Identify which cell holds the provided text, then report its (x, y) central coordinate. 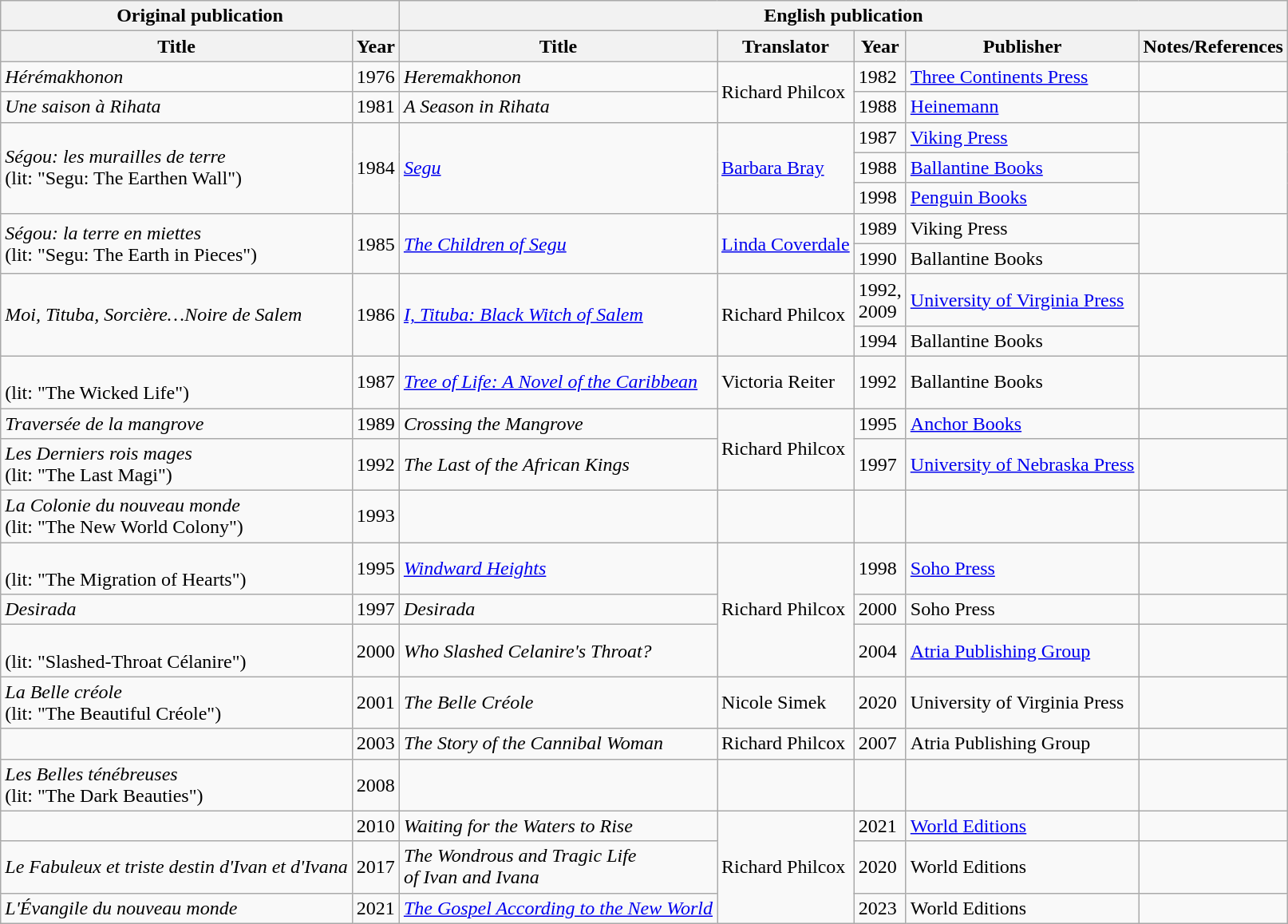
Linda Coverdale (786, 243)
Heremakhonon (558, 77)
1976 (375, 77)
Original publication (200, 16)
Ségou: les murailles de terre(lit: "Segu: The Earthen Wall") (177, 168)
2023 (879, 908)
2004 (879, 651)
Anchor Books (1022, 424)
The Children of Segu (558, 243)
Ségou: la terre en miettes(lit: "Segu: The Earth in Pieces") (177, 243)
(lit: "The Wicked Life") (177, 381)
Notes/References (1213, 46)
L'Évangile du nouveau monde (177, 908)
2010 (375, 826)
2007 (879, 744)
English publication (843, 16)
The Wondrous and Tragic Life of Ivan and Ivana (558, 867)
(lit: "The Migration of Hearts") (177, 568)
Translator (786, 46)
Who Slashed Celanire's Throat? (558, 651)
2001 (375, 702)
1994 (879, 341)
Les Derniers rois mages(lit: "The Last Magi") (177, 464)
A Season in Rihata (558, 107)
(lit: "Slashed-Throat Célanire") (177, 651)
Publisher (1022, 46)
1990 (879, 259)
2003 (375, 744)
2008 (375, 785)
La Belle créole(lit: "The Beautiful Créole") (177, 702)
I, Tituba: Black Witch of Salem (558, 314)
Hérémakhonon (177, 77)
Moi, Tituba, Sorcière…Noire de Salem (177, 314)
Une saison à Rihata (177, 107)
La Colonie du nouveau monde(lit: "The New World Colony") (177, 517)
Victoria Reiter (786, 381)
The Belle Créole (558, 702)
1992, 2009 (879, 300)
Heinemann (1022, 107)
Barbara Bray (786, 168)
The Last of the African Kings (558, 464)
The Gospel According to the New World (558, 908)
Les Belles ténébreuses(lit: "The Dark Beauties") (177, 785)
University of Nebraska Press (1022, 464)
Crossing the Mangrove (558, 424)
Waiting for the Waters to Rise (558, 826)
Traversée de la mangrove (177, 424)
1985 (375, 243)
Penguin Books (1022, 198)
The Story of the Cannibal Woman (558, 744)
1981 (375, 107)
Segu (558, 168)
Nicole Simek (786, 702)
Le Fabuleux et triste destin d'Ivan et d'Ivana (177, 867)
1984 (375, 168)
1982 (879, 77)
Three Continents Press (1022, 77)
2017 (375, 867)
Tree of Life: A Novel of the Caribbean (558, 381)
1986 (375, 314)
1993 (375, 517)
Windward Heights (558, 568)
